Capture the cell that displays the provided text and extract its [x, y] central coordinate. 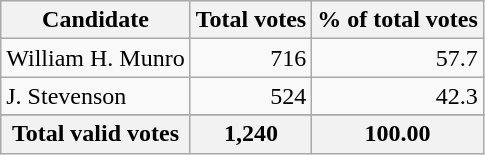
Candidate [96, 20]
100.00 [398, 134]
57.7 [398, 58]
William H. Munro [96, 58]
Total valid votes [96, 134]
42.3 [398, 96]
J. Stevenson [96, 96]
1,240 [251, 134]
Total votes [251, 20]
524 [251, 96]
% of total votes [398, 20]
716 [251, 58]
